Return (x, y) of the center of cell containing provided text 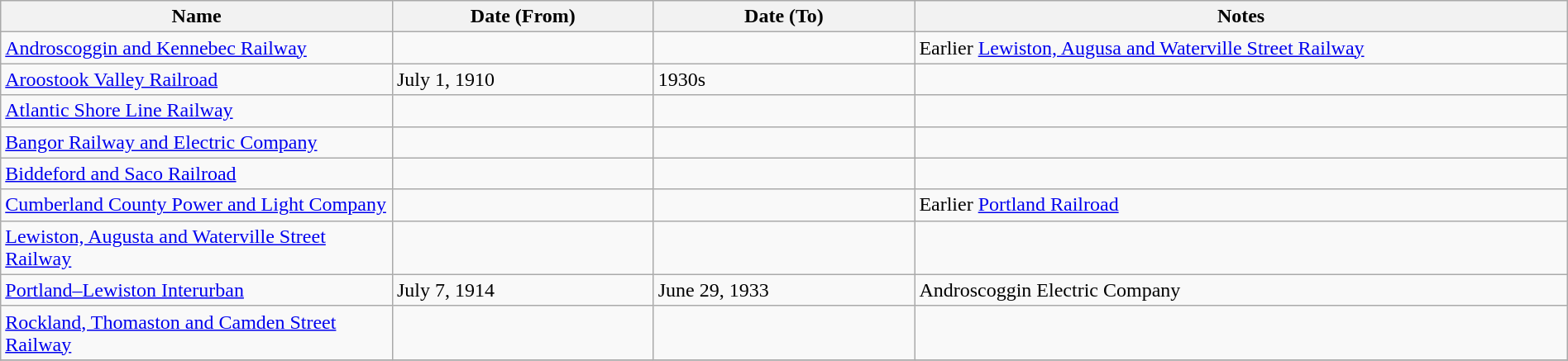
July 7, 1914 (523, 290)
Lewiston, Augusta and Waterville Street Railway (197, 248)
Androscoggin and Kennebec Railway (197, 48)
1930s (784, 79)
Rockland, Thomaston and Camden Street Railway (197, 332)
Portland–Lewiston Interurban (197, 290)
Date (To) (784, 17)
July 1, 1910 (523, 79)
Name (197, 17)
Notes (1241, 17)
Atlantic Shore Line Railway (197, 111)
Earlier Lewiston, Augusa and Waterville Street Railway (1241, 48)
Bangor Railway and Electric Company (197, 142)
Cumberland County Power and Light Company (197, 205)
Earlier Portland Railroad (1241, 205)
Biddeford and Saco Railroad (197, 173)
Date (From) (523, 17)
Aroostook Valley Railroad (197, 79)
Androscoggin Electric Company (1241, 290)
June 29, 1933 (784, 290)
